Determine the (X, Y) coordinate at the center of the cell enclosing the given text.  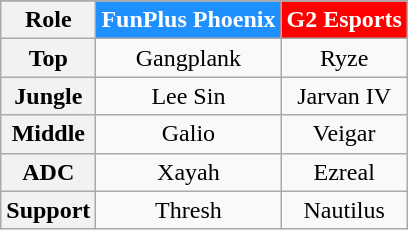
Galio (188, 134)
G2 Esports (344, 20)
Lee Sin (188, 96)
Nautilus (344, 210)
Support (48, 210)
Ezreal (344, 172)
ADC (48, 172)
Veigar (344, 134)
Jungle (48, 96)
Middle (48, 134)
Top (48, 58)
Xayah (188, 172)
Role (48, 20)
Ryze (344, 58)
Thresh (188, 210)
FunPlus Phoenix (188, 20)
Jarvan IV (344, 96)
Gangplank (188, 58)
